Identify which cell holds the provided text, then report its (X, Y) central coordinate. 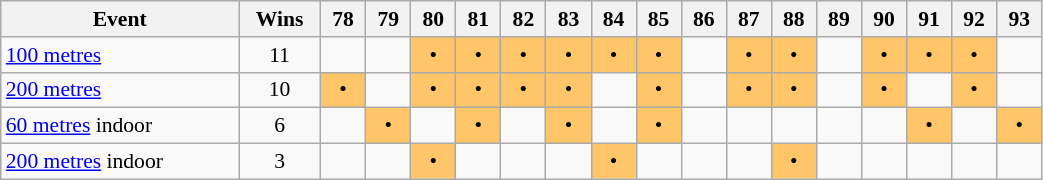
83 (568, 19)
60 metres indoor (120, 126)
81 (478, 19)
Wins (279, 19)
78 (344, 19)
79 (388, 19)
84 (614, 19)
86 (704, 19)
90 (884, 19)
11 (279, 55)
200 metres (120, 90)
Event (120, 19)
92 (974, 19)
3 (279, 162)
93 (1020, 19)
87 (748, 19)
88 (794, 19)
85 (658, 19)
200 metres indoor (120, 162)
10 (279, 90)
100 metres (120, 55)
6 (279, 126)
82 (524, 19)
89 (838, 19)
80 (434, 19)
91 (928, 19)
